Output the (x, y) coordinate of the center of the cell containing the given text.  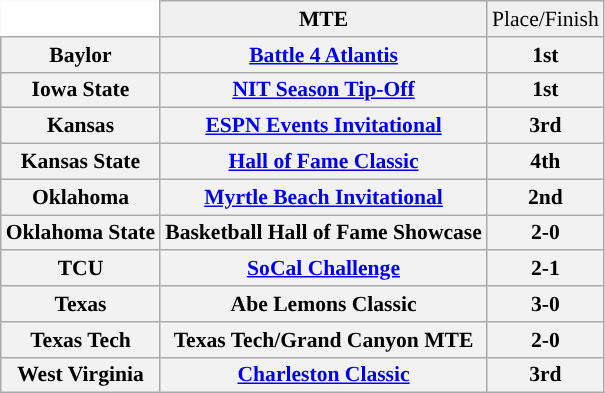
Abe Lemons Classic (324, 304)
Baylor (80, 55)
3-0 (546, 304)
Iowa State (80, 90)
Kansas State (80, 162)
Myrtle Beach Invitational (324, 197)
TCU (80, 269)
Texas Tech (80, 340)
Basketball Hall of Fame Showcase (324, 233)
ESPN Events Invitational (324, 126)
Texas (80, 304)
4th (546, 162)
Kansas (80, 126)
2-1 (546, 269)
Hall of Fame Classic (324, 162)
Battle 4 Atlantis (324, 55)
Texas Tech/Grand Canyon MTE (324, 340)
Oklahoma State (80, 233)
Charleston Classic (324, 375)
Oklahoma (80, 197)
NIT Season Tip-Off (324, 90)
West Virginia (80, 375)
MTE (324, 19)
Place/Finish (546, 19)
SoCal Challenge (324, 269)
2nd (546, 197)
